For the text-containing cell, return its midpoint in [X, Y] coordinate format. 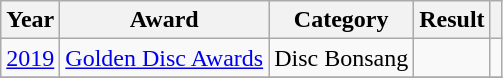
Golden Disc Awards [164, 58]
Year [30, 20]
Disc Bonsang [342, 58]
Award [164, 20]
Category [342, 20]
2019 [30, 58]
Result [452, 20]
